For the text-containing cell, return its midpoint in (X, Y) coordinate format. 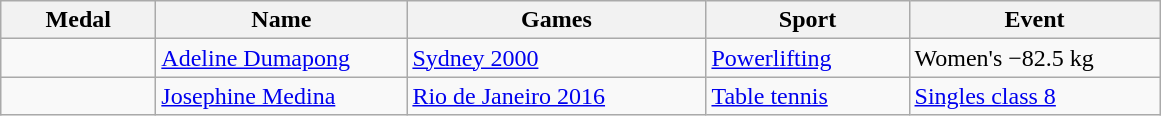
Games (556, 20)
Medal (78, 20)
Adeline Dumapong (282, 58)
Singles class 8 (1034, 96)
Sydney 2000 (556, 58)
Sport (808, 20)
Table tennis (808, 96)
Women's −82.5 kg (1034, 58)
Rio de Janeiro 2016 (556, 96)
Josephine Medina (282, 96)
Powerlifting (808, 58)
Event (1034, 20)
Name (282, 20)
